For the text-containing cell, return its midpoint in (X, Y) coordinate format. 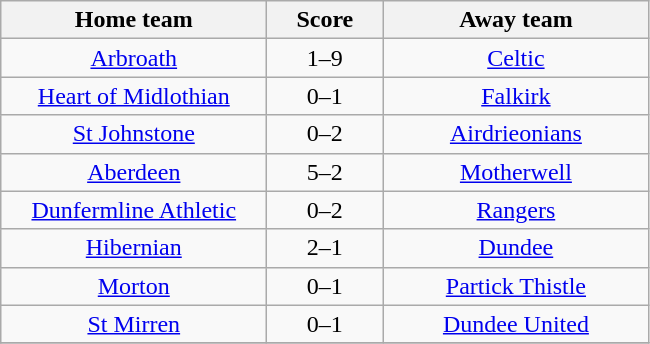
Home team (134, 20)
Motherwell (516, 172)
Score (325, 20)
Dunfermline Athletic (134, 210)
Dundee (516, 248)
St Mirren (134, 324)
Rangers (516, 210)
1–9 (325, 58)
Hibernian (134, 248)
Away team (516, 20)
St Johnstone (134, 134)
Aberdeen (134, 172)
2–1 (325, 248)
5–2 (325, 172)
Falkirk (516, 96)
Dundee United (516, 324)
Airdrieonians (516, 134)
Partick Thistle (516, 286)
Heart of Midlothian (134, 96)
Morton (134, 286)
Arbroath (134, 58)
Celtic (516, 58)
